Extract the (X, Y) coordinate from the center of the cell holding the provided text.  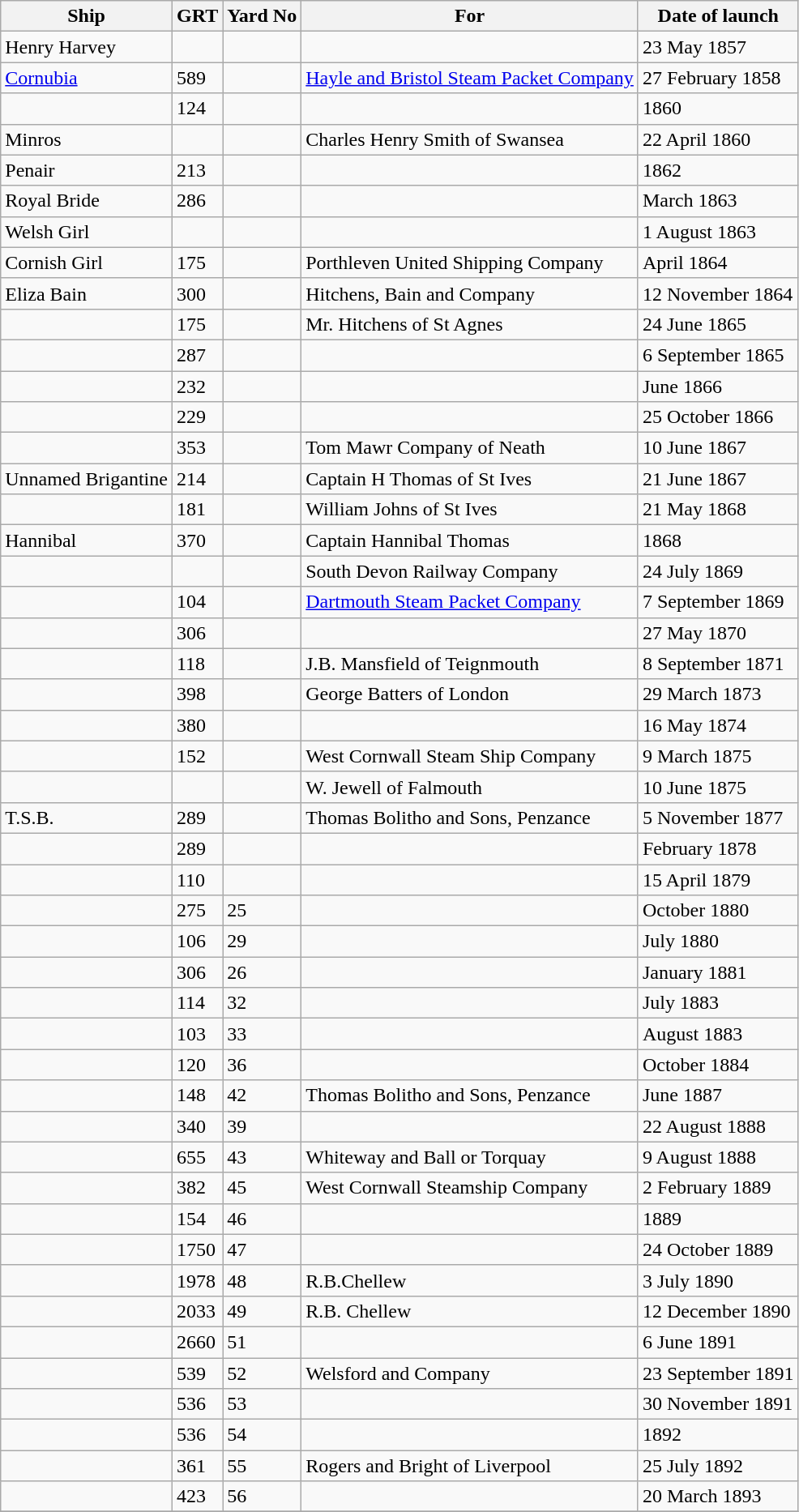
51 (263, 1342)
Unnamed Brigantine (87, 479)
George Batters of London (470, 694)
Minros (87, 139)
12 December 1890 (718, 1311)
Whiteway and Ball or Torquay (470, 1157)
5 November 1877 (718, 818)
25 October 1866 (718, 417)
Date of launch (718, 16)
Henry Harvey (87, 47)
103 (197, 1034)
Captain Hannibal Thomas (470, 540)
Welsford and Company (470, 1373)
25 (263, 911)
8 September 1871 (718, 664)
2033 (197, 1311)
229 (197, 417)
42 (263, 1096)
April 1864 (718, 263)
Porthleven United Shipping Company (470, 263)
46 (263, 1219)
655 (197, 1157)
William Johns of St Ives (470, 510)
1750 (197, 1249)
1 August 1863 (718, 232)
February 1878 (718, 848)
22 August 1888 (718, 1126)
Hannibal (87, 540)
20 March 1893 (718, 1497)
26 (263, 972)
24 October 1889 (718, 1249)
GRT (197, 16)
6 September 1865 (718, 355)
24 July 1869 (718, 571)
361 (197, 1466)
36 (263, 1065)
48 (263, 1280)
March 1863 (718, 201)
54 (263, 1435)
39 (263, 1126)
1860 (718, 109)
July 1880 (718, 942)
August 1883 (718, 1034)
October 1880 (718, 911)
West Cornwall Steamship Company (470, 1188)
1889 (718, 1219)
287 (197, 355)
9 March 1875 (718, 756)
33 (263, 1034)
340 (197, 1126)
24 June 1865 (718, 324)
370 (197, 540)
106 (197, 942)
382 (197, 1188)
181 (197, 510)
53 (263, 1404)
R.B.Chellew (470, 1280)
21 June 1867 (718, 479)
22 April 1860 (718, 139)
423 (197, 1497)
Penair (87, 170)
Ship (87, 16)
Captain H Thomas of St Ives (470, 479)
Charles Henry Smith of Swansea (470, 139)
47 (263, 1249)
398 (197, 694)
12 November 1864 (718, 293)
June 1866 (718, 387)
29 (263, 942)
1868 (718, 540)
29 March 1873 (718, 694)
275 (197, 911)
June 1887 (718, 1096)
T.S.B. (87, 818)
45 (263, 1188)
Cornish Girl (87, 263)
214 (197, 479)
Yard No (263, 16)
213 (197, 170)
300 (197, 293)
148 (197, 1096)
154 (197, 1219)
Rogers and Bright of Liverpool (470, 1466)
32 (263, 1003)
Royal Bride (87, 201)
1978 (197, 1280)
16 May 1874 (718, 725)
539 (197, 1373)
South Devon Railway Company (470, 571)
For (470, 16)
10 June 1867 (718, 448)
Cornubia (87, 78)
30 November 1891 (718, 1404)
2660 (197, 1342)
10 June 1875 (718, 787)
7 September 1869 (718, 602)
56 (263, 1497)
52 (263, 1373)
114 (197, 1003)
49 (263, 1311)
R.B. Chellew (470, 1311)
110 (197, 879)
23 May 1857 (718, 47)
9 August 1888 (718, 1157)
120 (197, 1065)
286 (197, 201)
43 (263, 1157)
Hitchens, Bain and Company (470, 293)
25 July 1892 (718, 1466)
Hayle and Bristol Steam Packet Company (470, 78)
6 June 1891 (718, 1342)
232 (197, 387)
104 (197, 602)
27 May 1870 (718, 633)
West Cornwall Steam Ship Company (470, 756)
15 April 1879 (718, 879)
55 (263, 1466)
Welsh Girl (87, 232)
152 (197, 756)
Eliza Bain (87, 293)
1892 (718, 1435)
October 1884 (718, 1065)
380 (197, 725)
J.B. Mansfield of Teignmouth (470, 664)
124 (197, 109)
118 (197, 664)
July 1883 (718, 1003)
January 1881 (718, 972)
Mr. Hitchens of St Agnes (470, 324)
2 February 1889 (718, 1188)
Tom Mawr Company of Neath (470, 448)
21 May 1868 (718, 510)
Dartmouth Steam Packet Company (470, 602)
1862 (718, 170)
23 September 1891 (718, 1373)
353 (197, 448)
589 (197, 78)
3 July 1890 (718, 1280)
W. Jewell of Falmouth (470, 787)
27 February 1858 (718, 78)
